Provide the [X, Y] coordinate of the cell's center where the given text is located.  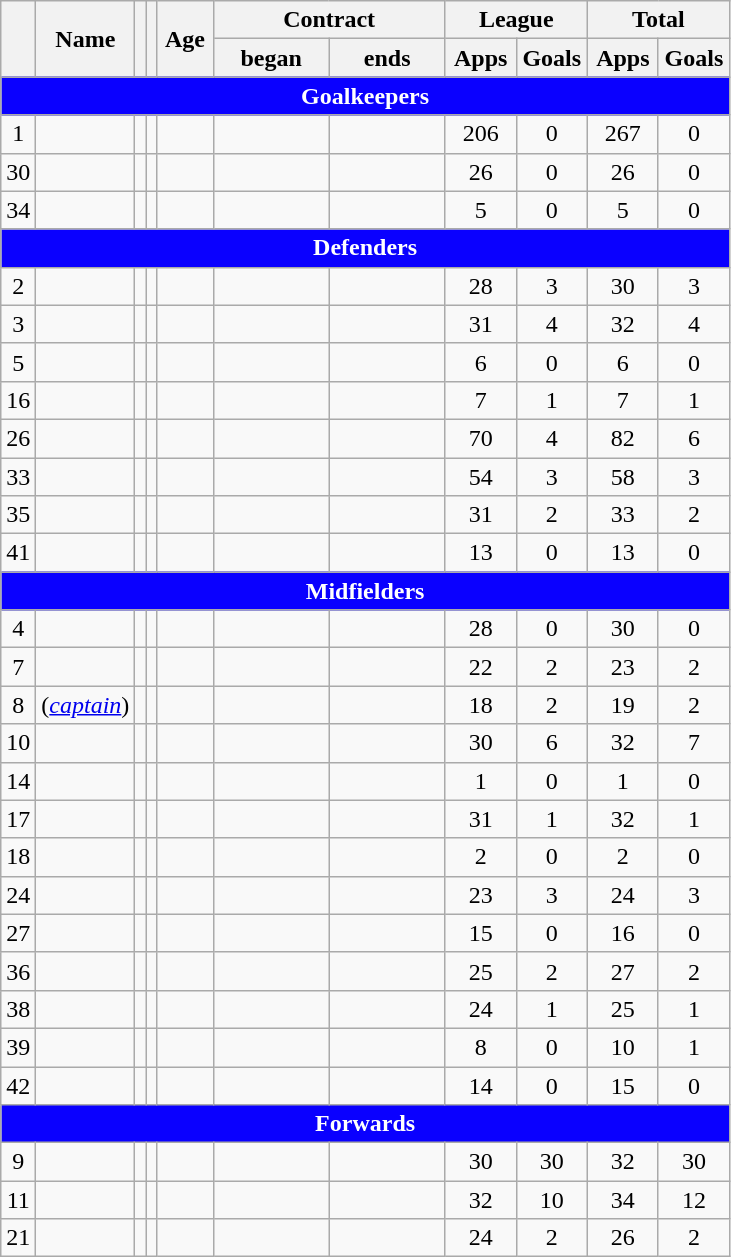
42 [18, 1085]
12 [694, 1200]
Defenders [366, 248]
21 [18, 1238]
Forwards [366, 1124]
41 [18, 553]
267 [622, 134]
(captain) [86, 705]
38 [18, 1009]
Goalkeepers [366, 96]
Midfielders [366, 591]
11 [18, 1200]
39 [18, 1047]
54 [480, 477]
70 [480, 438]
22 [480, 667]
Age [185, 39]
began [271, 58]
ends [387, 58]
Name [86, 39]
19 [622, 705]
82 [622, 438]
35 [18, 515]
9 [18, 1162]
17 [18, 819]
Total [658, 20]
36 [18, 971]
206 [480, 134]
Contract [329, 20]
League [516, 20]
58 [622, 477]
